Detect which cell encompasses the target text, then output its (X, Y) center coordinate. 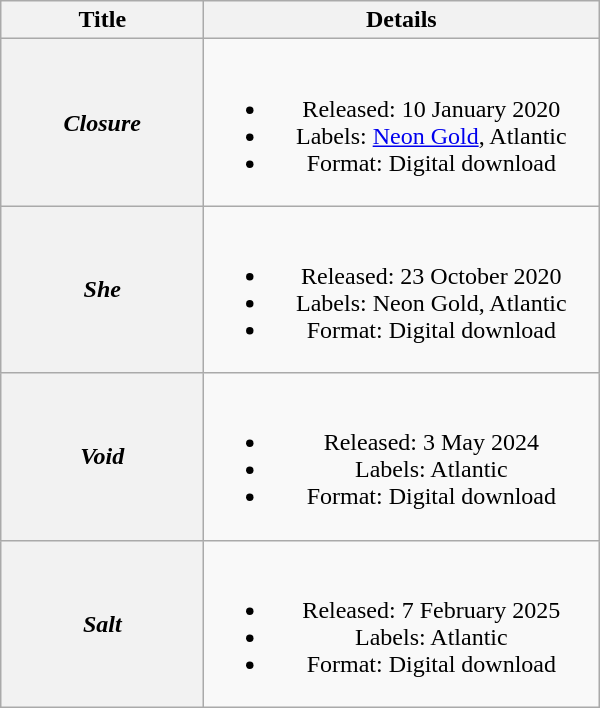
Released: 23 October 2020Labels: Neon Gold, AtlanticFormat: Digital download (402, 290)
Salt (102, 624)
Title (102, 20)
She (102, 290)
Closure (102, 122)
Released: 10 January 2020Labels: Neon Gold, AtlanticFormat: Digital download (402, 122)
Released: 3 May 2024Labels: AtlanticFormat: Digital download (402, 456)
Details (402, 20)
Void (102, 456)
Released: 7 February 2025Labels: AtlanticFormat: Digital download (402, 624)
